Locate the cell with the specified text and output its (x, y) center coordinate. 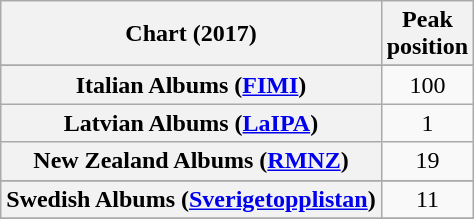
Latvian Albums (LaIPA) (191, 123)
100 (427, 85)
Peak position (427, 34)
1 (427, 123)
Chart (2017) (191, 34)
New Zealand Albums (RMNZ) (191, 161)
Swedish Albums (Sverigetopplistan) (191, 199)
11 (427, 199)
19 (427, 161)
Italian Albums (FIMI) (191, 85)
